Search for the cell housing the specified text and yield its (X, Y) center coordinate. 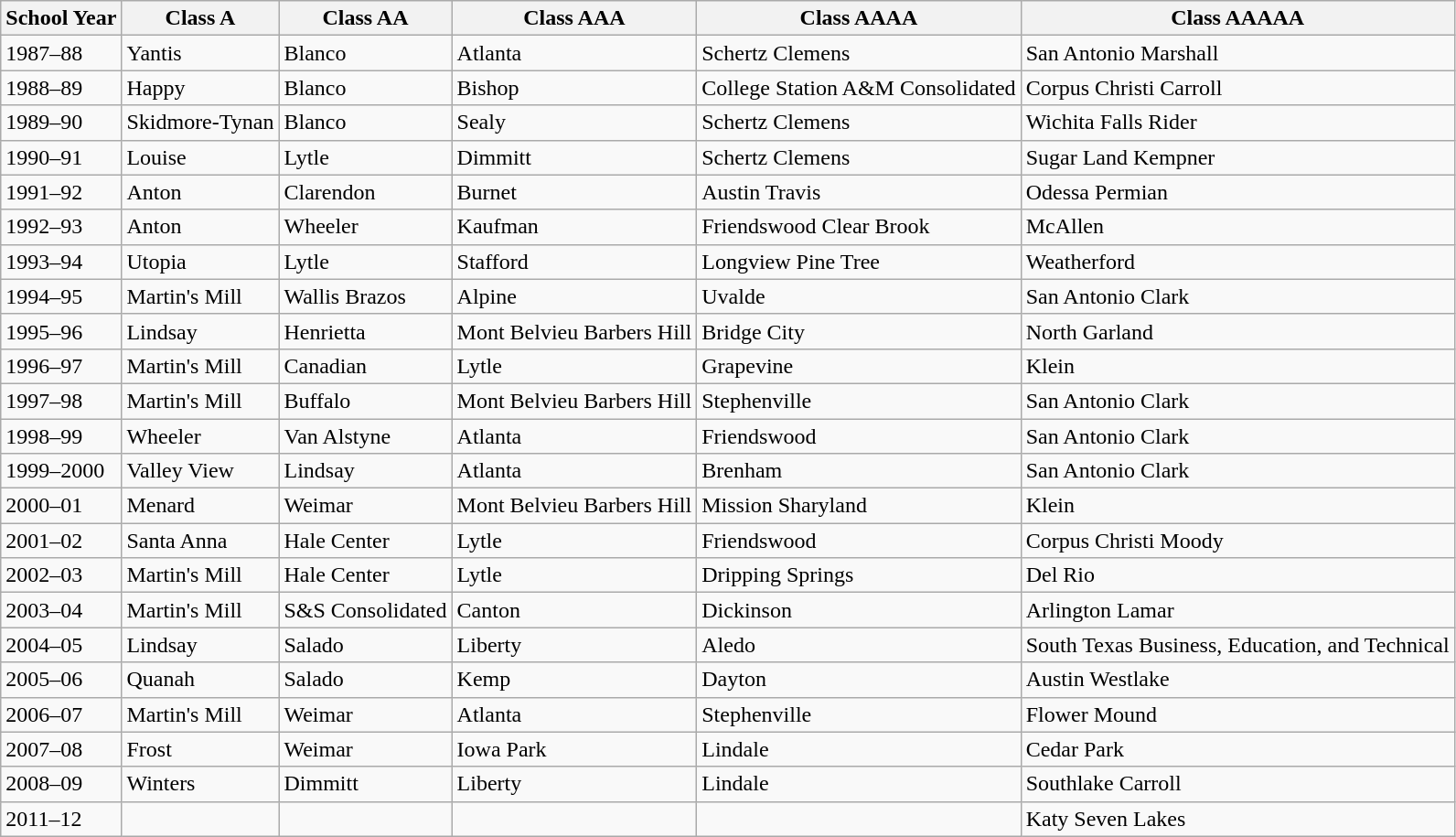
Burnet (574, 192)
Cedar Park (1237, 749)
1995–96 (61, 331)
1990–91 (61, 157)
Menard (200, 506)
2005–06 (61, 680)
College Station A&M Consolidated (859, 88)
1994–95 (61, 296)
Henrietta (366, 331)
Grapevine (859, 366)
Sugar Land Kempner (1237, 157)
Katy Seven Lakes (1237, 819)
Friendswood Clear Brook (859, 227)
2004–05 (61, 645)
2007–08 (61, 749)
1997–98 (61, 401)
1989–90 (61, 123)
Sealy (574, 123)
Clarendon (366, 192)
Class AA (366, 18)
Longview Pine Tree (859, 262)
Arlington Lamar (1237, 610)
Corpus Christi Moody (1237, 541)
Class AAAAA (1237, 18)
Stafford (574, 262)
Yantis (200, 53)
Alpine (574, 296)
Kaufman (574, 227)
Kemp (574, 680)
Del Rio (1237, 575)
1998–99 (61, 436)
Odessa Permian (1237, 192)
Van Alstyne (366, 436)
Austin Westlake (1237, 680)
Winters (200, 784)
2006–07 (61, 714)
2003–04 (61, 610)
1988–89 (61, 88)
1992–93 (61, 227)
Bishop (574, 88)
School Year (61, 18)
1987–88 (61, 53)
Southlake Carroll (1237, 784)
Utopia (200, 262)
1996–97 (61, 366)
South Texas Business, Education, and Technical (1237, 645)
Mission Sharyland (859, 506)
Dripping Springs (859, 575)
2002–03 (61, 575)
Santa Anna (200, 541)
Buffalo (366, 401)
1991–92 (61, 192)
Louise (200, 157)
Valley View (200, 471)
Frost (200, 749)
Dickinson (859, 610)
Iowa Park (574, 749)
Happy (200, 88)
Quanah (200, 680)
Wallis Brazos (366, 296)
2001–02 (61, 541)
Bridge City (859, 331)
1999–2000 (61, 471)
San Antonio Marshall (1237, 53)
North Garland (1237, 331)
Class AAAA (859, 18)
Weatherford (1237, 262)
Flower Mound (1237, 714)
Aledo (859, 645)
Dayton (859, 680)
Corpus Christi Carroll (1237, 88)
2008–09 (61, 784)
Brenham (859, 471)
Austin Travis (859, 192)
McAllen (1237, 227)
2000–01 (61, 506)
S&S Consolidated (366, 610)
Canton (574, 610)
Class A (200, 18)
Skidmore-Tynan (200, 123)
2011–12 (61, 819)
Uvalde (859, 296)
Wichita Falls Rider (1237, 123)
1993–94 (61, 262)
Canadian (366, 366)
Class AAA (574, 18)
